Determine the [x, y] coordinate at the center of the cell enclosing the given text.  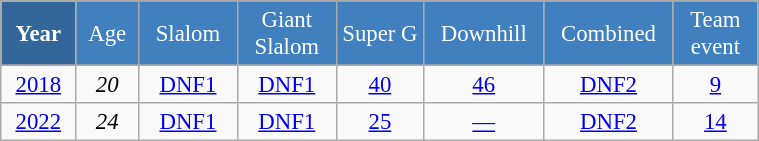
Combined [608, 34]
Super G [380, 34]
9 [716, 85]
Slalom [188, 34]
Team event [716, 34]
Year [38, 34]
2018 [38, 85]
46 [484, 85]
24 [108, 122]
14 [716, 122]
2022 [38, 122]
Age [108, 34]
Downhill [484, 34]
GiantSlalom [286, 34]
— [484, 122]
40 [380, 85]
20 [108, 85]
25 [380, 122]
